Detect which cell encompasses the target text, then output its [X, Y] center coordinate. 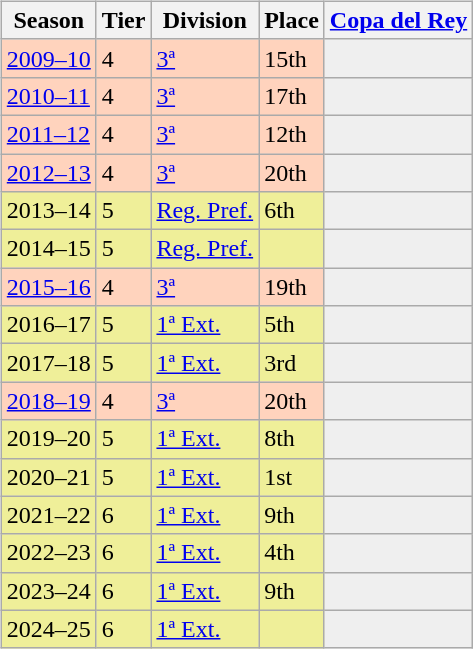
2018–19 [48, 401]
2017–18 [48, 363]
2021–22 [48, 515]
Copa del Rey [398, 20]
2015–16 [48, 287]
19th [292, 287]
2023–24 [48, 591]
2019–20 [48, 439]
12th [292, 134]
4th [292, 553]
2020–21 [48, 477]
8th [292, 439]
6th [292, 211]
5th [292, 325]
Tier [124, 20]
2011–12 [48, 134]
2016–17 [48, 325]
Place [292, 20]
Division [205, 20]
1st [292, 477]
17th [292, 96]
Season [48, 20]
2010–11 [48, 96]
2013–14 [48, 211]
2009–10 [48, 58]
2014–15 [48, 249]
15th [292, 58]
2024–25 [48, 629]
3rd [292, 363]
2012–13 [48, 173]
2022–23 [48, 553]
